Return the [X, Y] coordinate for the center point of the cell that contains the specified text.  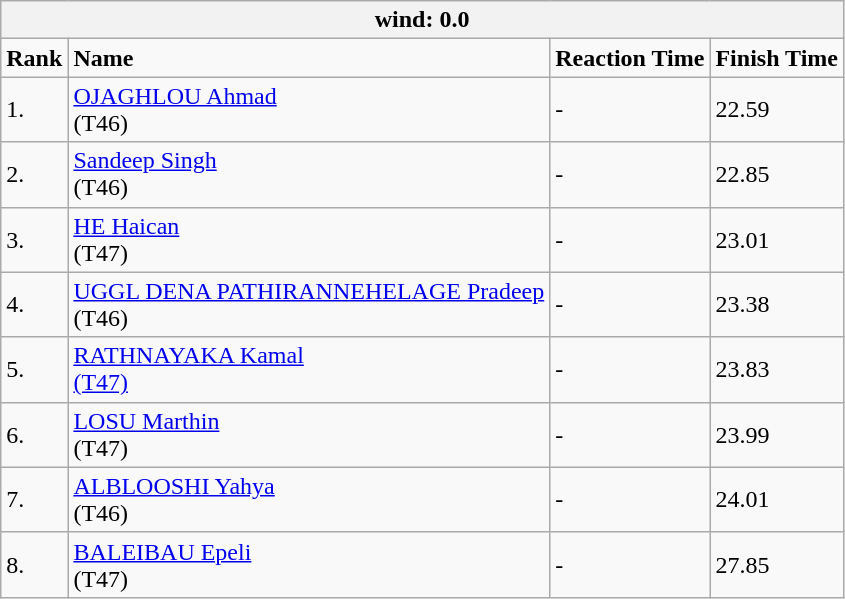
27.85 [777, 564]
22.85 [777, 174]
3. [34, 240]
23.83 [777, 370]
Name [309, 58]
LOSU Marthin(T47) [309, 434]
23.38 [777, 304]
Finish Time [777, 58]
ALBLOOSHI Yahya(T46) [309, 500]
UGGL DENA PATHIRANNEHELAGE Pradeep(T46) [309, 304]
22.59 [777, 110]
Sandeep Singh(T46) [309, 174]
RATHNAYAKA Kamal(T47) [309, 370]
6. [34, 434]
HE Haican(T47) [309, 240]
Reaction Time [630, 58]
8. [34, 564]
wind: 0.0 [422, 20]
23.01 [777, 240]
4. [34, 304]
2. [34, 174]
BALEIBAU Epeli(T47) [309, 564]
24.01 [777, 500]
OJAGHLOU Ahmad(T46) [309, 110]
5. [34, 370]
1. [34, 110]
7. [34, 500]
Rank [34, 58]
23.99 [777, 434]
